Provide the (x, y) coordinate of the cell's center where the given text is located.  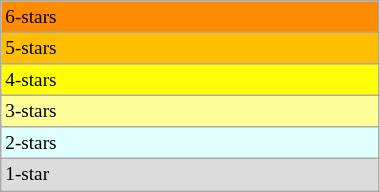
6-stars (190, 17)
2-stars (190, 143)
3-stars (190, 111)
1-star (190, 175)
5-stars (190, 48)
4-stars (190, 80)
